Capture the cell that displays the provided text and extract its [x, y] central coordinate. 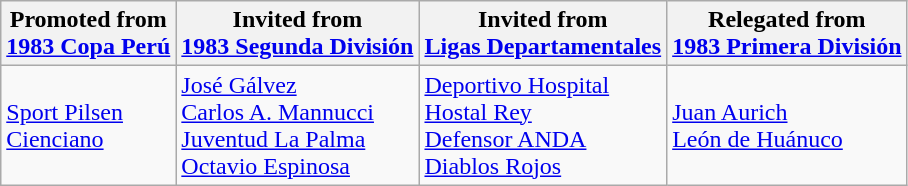
Invited fromLigas Departamentales [543, 34]
Sport Pilsen Cienciano [88, 126]
Juan Aurich León de Huánuco [787, 126]
Relegated from1983 Primera División [787, 34]
José Gálvez Carlos A. Mannucci Juventud La Palma Octavio Espinosa [298, 126]
Promoted from1983 Copa Perú [88, 34]
Deportivo Hospital Hostal Rey Defensor ANDA Diablos Rojos [543, 126]
Invited from1983 Segunda División [298, 34]
